Provide the (X, Y) coordinate of the cell's center where the given text is located.  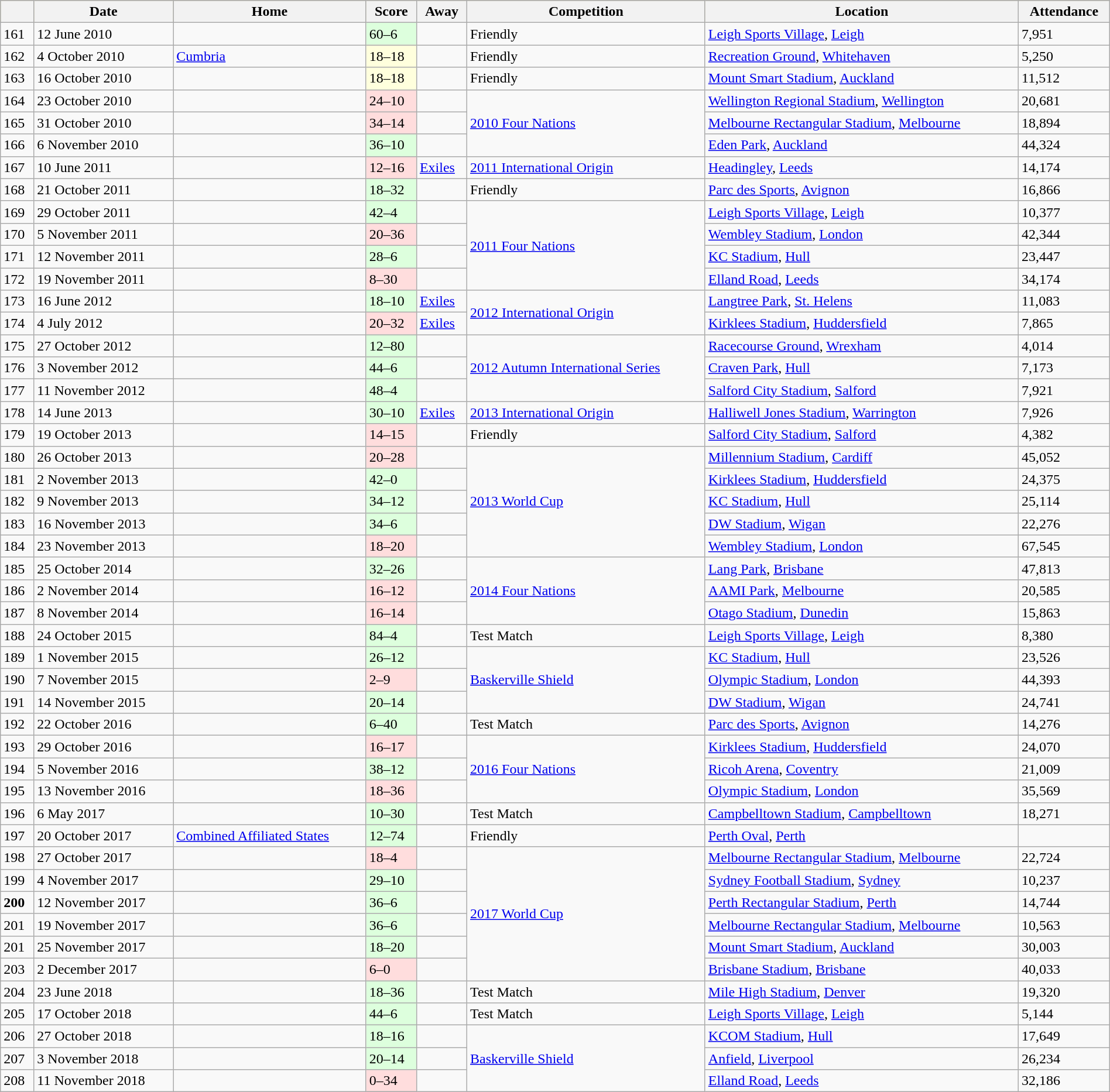
47,813 (1064, 568)
11 November 2018 (104, 1081)
22 October 2016 (104, 724)
179 (18, 435)
6–0 (391, 969)
164 (18, 101)
KCOM Stadium, Hull (862, 1036)
183 (18, 524)
Location (862, 12)
Away (441, 12)
175 (18, 346)
5,144 (1064, 1014)
206 (18, 1036)
165 (18, 123)
199 (18, 880)
34,174 (1064, 279)
29–10 (391, 880)
185 (18, 568)
196 (18, 813)
5,250 (1064, 56)
Perth Oval, Perth (862, 836)
48–4 (391, 390)
Millennium Stadium, Cardiff (862, 457)
20,585 (1064, 590)
Sydney Football Stadium, Sydney (862, 880)
24,070 (1064, 747)
4 November 2017 (104, 880)
2 November 2014 (104, 590)
207 (18, 1059)
Wellington Regional Stadium, Wellington (862, 101)
Competition (587, 12)
14,276 (1064, 724)
22,276 (1064, 524)
14,174 (1064, 167)
34–14 (391, 123)
2011 Four Nations (587, 245)
Cumbria (270, 56)
16 October 2010 (104, 78)
42–0 (391, 479)
188 (18, 635)
167 (18, 167)
8–30 (391, 279)
172 (18, 279)
27 October 2018 (104, 1036)
7,865 (1064, 324)
32–26 (391, 568)
Otago Stadium, Dunedin (862, 613)
3 November 2018 (104, 1059)
2012 International Origin (587, 313)
5 November 2011 (104, 234)
4,014 (1064, 346)
21 October 2011 (104, 190)
Racecourse Ground, Wrexham (862, 346)
190 (18, 680)
181 (18, 479)
5 November 2016 (104, 769)
176 (18, 368)
16–14 (391, 613)
35,569 (1064, 791)
Headingley, Leeds (862, 167)
14,744 (1064, 902)
20–28 (391, 457)
192 (18, 724)
16 November 2013 (104, 524)
163 (18, 78)
25,114 (1064, 502)
20–36 (391, 234)
2013 World Cup (587, 502)
42,344 (1064, 234)
2017 World Cup (587, 914)
161 (18, 34)
174 (18, 324)
180 (18, 457)
0–34 (391, 1081)
20–32 (391, 324)
12 June 2010 (104, 34)
178 (18, 413)
AAMI Park, Melbourne (862, 590)
23 October 2010 (104, 101)
34–12 (391, 502)
3 November 2012 (104, 368)
27 October 2012 (104, 346)
173 (18, 301)
12–74 (391, 836)
168 (18, 190)
6 November 2010 (104, 145)
4 October 2010 (104, 56)
6 May 2017 (104, 813)
16–12 (391, 590)
Campbelltown Stadium, Campbelltown (862, 813)
204 (18, 992)
189 (18, 658)
45,052 (1064, 457)
11 November 2012 (104, 390)
10,237 (1064, 880)
23 November 2013 (104, 546)
24 October 2015 (104, 635)
36–10 (391, 145)
18,271 (1064, 813)
9 November 2013 (104, 502)
29 October 2016 (104, 747)
32,186 (1064, 1081)
27 October 2017 (104, 858)
34–6 (391, 524)
Halliwell Jones Stadium, Warrington (862, 413)
7,926 (1064, 413)
11,083 (1064, 301)
2010 Four Nations (587, 123)
24,741 (1064, 702)
162 (18, 56)
60–6 (391, 34)
12 November 2011 (104, 256)
17,649 (1064, 1036)
191 (18, 702)
17 October 2018 (104, 1014)
2012 Autumn International Series (587, 368)
26–12 (391, 658)
14 November 2015 (104, 702)
187 (18, 613)
16–17 (391, 747)
4 July 2012 (104, 324)
14 June 2013 (104, 413)
23,447 (1064, 256)
2 November 2013 (104, 479)
44,324 (1064, 145)
203 (18, 969)
166 (18, 145)
12–80 (391, 346)
10 June 2011 (104, 167)
200 (18, 902)
7 November 2015 (104, 680)
21,009 (1064, 769)
194 (18, 769)
Mile High Stadium, Denver (862, 992)
38–12 (391, 769)
2014 Four Nations (587, 590)
Perth Rectangular Stadium, Perth (862, 902)
20 October 2017 (104, 836)
20,681 (1064, 101)
26,234 (1064, 1059)
Recreation Ground, Whitehaven (862, 56)
18–10 (391, 301)
24,375 (1064, 479)
23,526 (1064, 658)
29 October 2011 (104, 212)
10,377 (1064, 212)
184 (18, 546)
10–30 (391, 813)
18–16 (391, 1036)
Eden Park, Auckland (862, 145)
198 (18, 858)
19 November 2011 (104, 279)
84–4 (391, 635)
182 (18, 502)
25 November 2017 (104, 947)
25 October 2014 (104, 568)
197 (18, 836)
40,033 (1064, 969)
177 (18, 390)
28–6 (391, 256)
18–4 (391, 858)
16 June 2012 (104, 301)
24–10 (391, 101)
18–32 (391, 190)
4,382 (1064, 435)
14–15 (391, 435)
205 (18, 1014)
12–16 (391, 167)
Brisbane Stadium, Brisbane (862, 969)
1 November 2015 (104, 658)
12 November 2017 (104, 902)
8 November 2014 (104, 613)
2013 International Origin (587, 413)
2–9 (391, 680)
208 (18, 1081)
186 (18, 590)
7,951 (1064, 34)
Ricoh Arena, Coventry (862, 769)
31 October 2010 (104, 123)
2 December 2017 (104, 969)
Lang Park, Brisbane (862, 568)
26 October 2013 (104, 457)
15,863 (1064, 613)
19 October 2013 (104, 435)
2011 International Origin (587, 167)
Langtree Park, St. Helens (862, 301)
22,724 (1064, 858)
6–40 (391, 724)
8,380 (1064, 635)
171 (18, 256)
7,921 (1064, 390)
Anfield, Liverpool (862, 1059)
11,512 (1064, 78)
13 November 2016 (104, 791)
16,866 (1064, 190)
Craven Park, Hull (862, 368)
10,563 (1064, 925)
Attendance (1064, 12)
19,320 (1064, 992)
169 (18, 212)
19 November 2017 (104, 925)
67,545 (1064, 546)
Home (270, 12)
Score (391, 12)
195 (18, 791)
30–10 (391, 413)
2016 Four Nations (587, 769)
193 (18, 747)
18,894 (1064, 123)
7,173 (1064, 368)
30,003 (1064, 947)
170 (18, 234)
42–4 (391, 212)
Combined Affiliated States (270, 836)
44,393 (1064, 680)
23 June 2018 (104, 992)
Date (104, 12)
